Detect which cell encompasses the target text, then output its [X, Y] center coordinate. 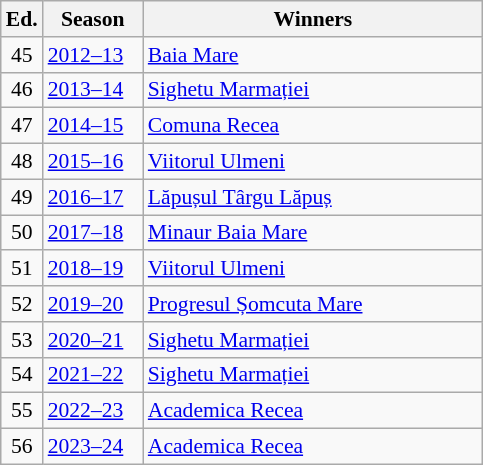
Baia Mare [313, 55]
2018–19 [93, 269]
Ed. [22, 19]
Progresul Șomcuta Mare [313, 304]
2016–17 [93, 197]
51 [22, 269]
Season [93, 19]
46 [22, 90]
2020–21 [93, 340]
52 [22, 304]
2013–14 [93, 90]
2012–13 [93, 55]
56 [22, 447]
49 [22, 197]
45 [22, 55]
Comuna Recea [313, 126]
48 [22, 162]
Minaur Baia Mare [313, 233]
2017–18 [93, 233]
2023–24 [93, 447]
50 [22, 233]
2021–22 [93, 375]
2014–15 [93, 126]
2022–23 [93, 411]
47 [22, 126]
2019–20 [93, 304]
55 [22, 411]
Lăpușul Târgu Lăpuș [313, 197]
54 [22, 375]
53 [22, 340]
2015–16 [93, 162]
Winners [313, 19]
